Detect which cell encompasses the target text, then output its [x, y] center coordinate. 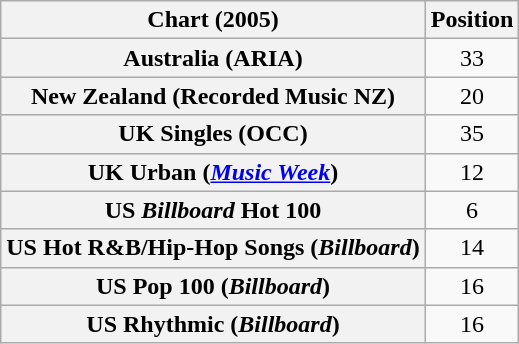
14 [472, 248]
US Hot R&B/Hip-Hop Songs (Billboard) [213, 248]
Chart (2005) [213, 20]
UK Singles (OCC) [213, 134]
UK Urban (Music Week) [213, 172]
12 [472, 172]
33 [472, 58]
US Rhythmic (Billboard) [213, 324]
Position [472, 20]
35 [472, 134]
US Billboard Hot 100 [213, 210]
New Zealand (Recorded Music NZ) [213, 96]
Australia (ARIA) [213, 58]
US Pop 100 (Billboard) [213, 286]
20 [472, 96]
6 [472, 210]
